For the text-containing cell, return its midpoint in [X, Y] coordinate format. 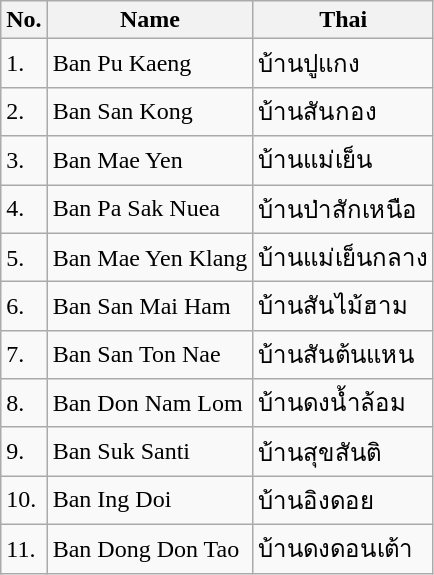
1. [24, 64]
บ้านสันต้นแหน [344, 354]
Ban Pa Sak Nuea [150, 208]
Ban San Mai Ham [150, 306]
11. [24, 548]
บ้านสันกอง [344, 112]
บ้านสุขสันติ [344, 452]
บ้านปูแกง [344, 64]
5. [24, 258]
10. [24, 500]
บ้านแม่เย็น [344, 160]
4. [24, 208]
6. [24, 306]
Ban Mae Yen [150, 160]
บ้านอิงดอย [344, 500]
Thai [344, 20]
Ban Don Nam Lom [150, 404]
บ้านแม่เย็นกลาง [344, 258]
บ้านป่าสักเหนือ [344, 208]
Ban Suk Santi [150, 452]
No. [24, 20]
9. [24, 452]
Name [150, 20]
Ban San Kong [150, 112]
Ban Ing Doi [150, 500]
7. [24, 354]
Ban San Ton Nae [150, 354]
บ้านดงน้ำล้อม [344, 404]
บ้านดงดอนเต้า [344, 548]
บ้านสันไม้ฮาม [344, 306]
Ban Dong Don Tao [150, 548]
Ban Pu Kaeng [150, 64]
Ban Mae Yen Klang [150, 258]
2. [24, 112]
8. [24, 404]
3. [24, 160]
